For the text-containing cell, return its midpoint in (X, Y) coordinate format. 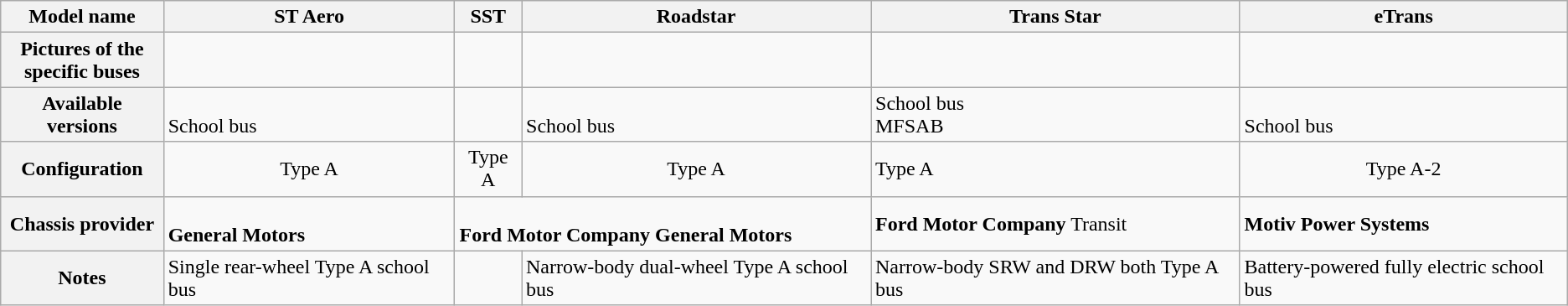
School busMFSAB (1055, 114)
Narrow-body SRW and DRW both Type A bus (1055, 278)
Ford Motor Company General Motors (663, 223)
Type A-2 (1404, 169)
Roadstar (695, 17)
Configuration (82, 169)
Chassis provider (82, 223)
ST Aero (309, 17)
Model name (82, 17)
eTrans (1404, 17)
Motiv Power Systems (1404, 223)
Pictures of thespecific buses (82, 60)
SST (488, 17)
Narrow-body dual-wheel Type A school bus (695, 278)
General Motors (309, 223)
Trans Star (1055, 17)
Available versions (82, 114)
Single rear-wheel Type A school bus (309, 278)
Notes (82, 278)
Ford Motor Company Transit (1055, 223)
Battery-powered fully electric school bus (1404, 278)
